Output the [x, y] coordinate of the center of the cell containing the given text.  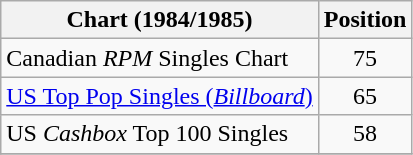
75 [365, 58]
58 [365, 134]
US Cashbox Top 100 Singles [160, 134]
Chart (1984/1985) [160, 20]
US Top Pop Singles (Billboard) [160, 96]
Canadian RPM Singles Chart [160, 58]
Position [365, 20]
65 [365, 96]
